Locate the cell with the specified text and output its [X, Y] center coordinate. 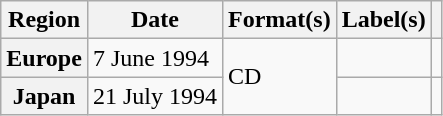
Europe [44, 58]
Format(s) [279, 20]
7 June 1994 [154, 58]
CD [279, 77]
Japan [44, 96]
Label(s) [384, 20]
Region [44, 20]
21 July 1994 [154, 96]
Date [154, 20]
